Return the (x, y) coordinate for the center point of the cell that contains the specified text.  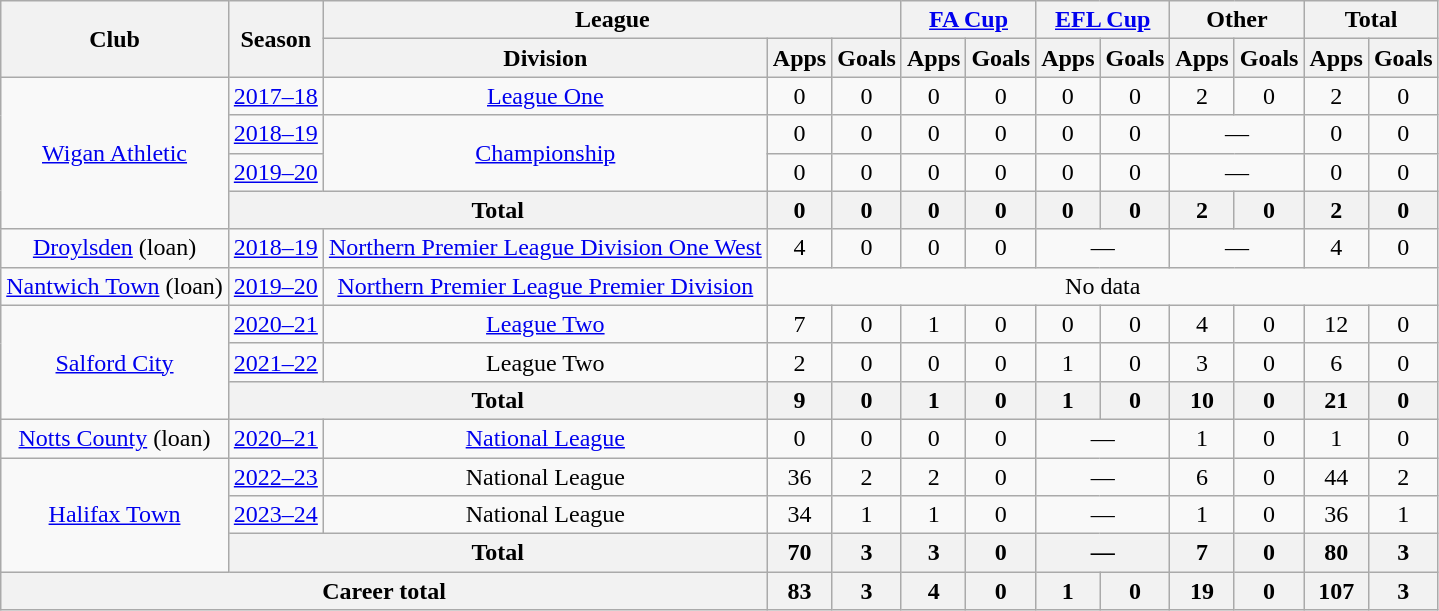
League One (545, 96)
Club (115, 39)
2023–24 (276, 515)
19 (1202, 591)
70 (799, 553)
Championship (545, 153)
21 (1336, 400)
83 (799, 591)
Droylsden (loan) (115, 248)
10 (1202, 400)
Division (545, 58)
34 (799, 515)
80 (1336, 553)
EFL Cup (1103, 20)
Other (1237, 20)
Northern Premier League Division One West (545, 248)
Career total (384, 591)
FA Cup (968, 20)
Wigan Athletic (115, 153)
44 (1336, 477)
No data (1102, 286)
Halifax Town (115, 515)
Northern Premier League Premier Division (545, 286)
Nantwich Town (loan) (115, 286)
9 (799, 400)
2017–18 (276, 96)
2021–22 (276, 362)
2022–23 (276, 477)
League (612, 20)
Season (276, 39)
Notts County (loan) (115, 438)
12 (1336, 324)
107 (1336, 591)
Salford City (115, 362)
